Extract the (x, y) coordinate from the center of the cell holding the provided text.  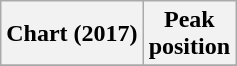
Peak position (189, 34)
Chart (2017) (72, 34)
